Detect which cell encompasses the target text, then output its (X, Y) center coordinate. 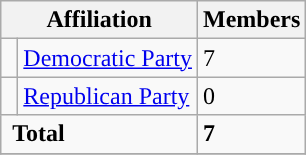
0 (251, 96)
Affiliation (100, 20)
Members (251, 20)
Total (100, 134)
Democratic Party (108, 58)
Republican Party (108, 96)
